Determine the [x, y] coordinate at the center of the cell enclosing the given text.  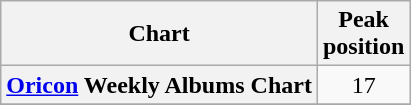
Peakposition [363, 34]
17 [363, 85]
Chart [160, 34]
Oricon Weekly Albums Chart [160, 85]
